Scan for the cell matching the given text and deliver its [x, y] coordinate at center. 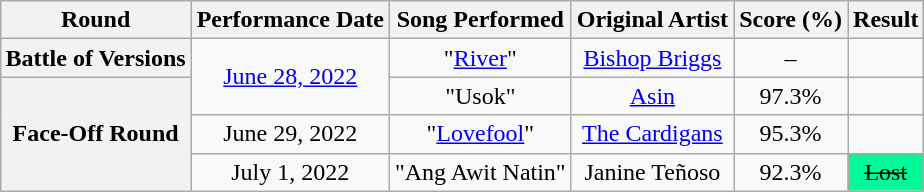
"Lovefool" [480, 134]
Janine Teñoso [652, 172]
"River" [480, 58]
Face-Off Round [96, 134]
June 28, 2022 [290, 77]
The Cardigans [652, 134]
Round [96, 20]
Bishop Briggs [652, 58]
July 1, 2022 [290, 172]
Original Artist [652, 20]
Song Performed [480, 20]
"Usok" [480, 96]
Lost [886, 172]
Score (%) [791, 20]
– [791, 58]
Result [886, 20]
Asin [652, 96]
97.3% [791, 96]
"Ang Awit Natin" [480, 172]
Performance Date [290, 20]
Battle of Versions [96, 58]
95.3% [791, 134]
92.3% [791, 172]
June 29, 2022 [290, 134]
